Extract the (X, Y) coordinate from the center of the cell holding the provided text.  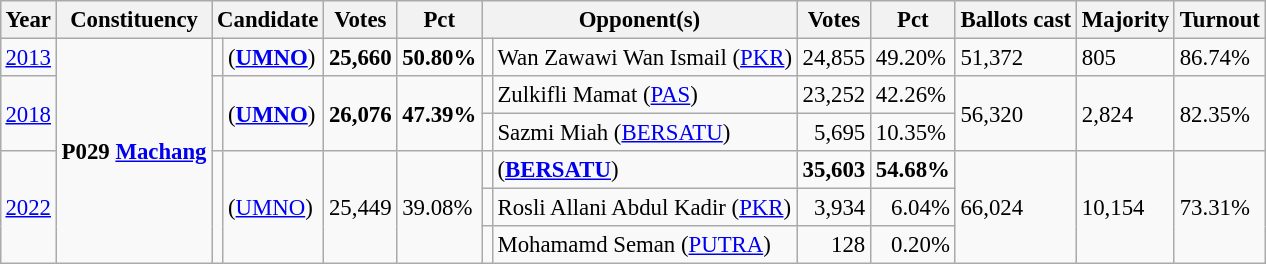
Constituency (134, 20)
Opponent(s) (640, 20)
26,076 (360, 114)
Sazmi Miah (BERSATU) (644, 133)
2018 (28, 114)
5,695 (834, 133)
23,252 (834, 95)
47.39% (440, 114)
0.20% (914, 245)
2013 (28, 57)
82.35% (1220, 114)
42.26% (914, 95)
25,660 (360, 57)
6.04% (914, 208)
128 (834, 245)
35,603 (834, 170)
3,934 (834, 208)
Wan Zawawi Wan Ismail (PKR) (644, 57)
51,372 (1016, 57)
805 (1126, 57)
39.08% (440, 208)
Rosli Allani Abdul Kadir (PKR) (644, 208)
(BERSATU) (644, 170)
Candidate (268, 20)
54.68% (914, 170)
24,855 (834, 57)
Year (28, 20)
Majority (1126, 20)
10,154 (1126, 208)
2022 (28, 208)
2,824 (1126, 114)
Ballots cast (1016, 20)
86.74% (1220, 57)
Mohamamd Seman (PUTRA) (644, 245)
Turnout (1220, 20)
Zulkifli Mamat (PAS) (644, 95)
73.31% (1220, 208)
P029 Machang (134, 151)
56,320 (1016, 114)
10.35% (914, 133)
50.80% (440, 57)
49.20% (914, 57)
66,024 (1016, 208)
25,449 (360, 208)
